Capture the cell that displays the provided text and extract its (x, y) central coordinate. 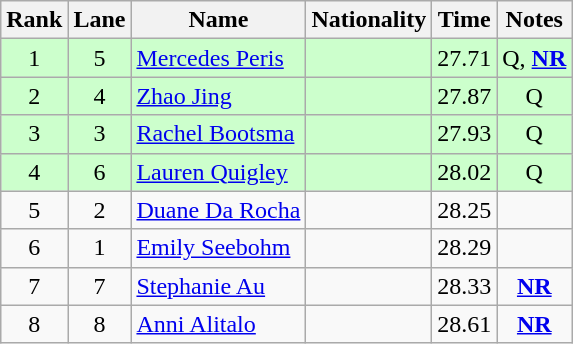
Emily Seebohm (218, 248)
28.02 (464, 172)
28.25 (464, 210)
27.87 (464, 96)
Notes (534, 20)
Lane (100, 20)
Q, NR (534, 58)
28.61 (464, 324)
Rank (34, 20)
Mercedes Peris (218, 58)
Anni Alitalo (218, 324)
27.93 (464, 134)
28.33 (464, 286)
Nationality (369, 20)
Duane Da Rocha (218, 210)
Lauren Quigley (218, 172)
27.71 (464, 58)
Name (218, 20)
28.29 (464, 248)
Stephanie Au (218, 286)
Zhao Jing (218, 96)
Rachel Bootsma (218, 134)
Time (464, 20)
